Provide the [X, Y] coordinate of the cell's center where the given text is located.  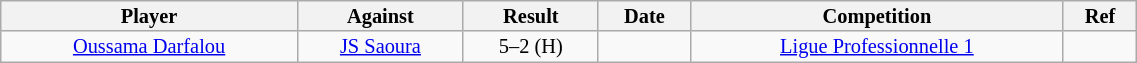
Ref [1100, 16]
Date [644, 16]
JS Saoura [380, 46]
5–2 (H) [530, 46]
Result [530, 16]
Against [380, 16]
Ligue Professionnelle 1 [877, 46]
Player [150, 16]
Oussama Darfalou [150, 46]
Competition [877, 16]
